From the cell containing the given text, extract its center point as [x, y] coordinate. 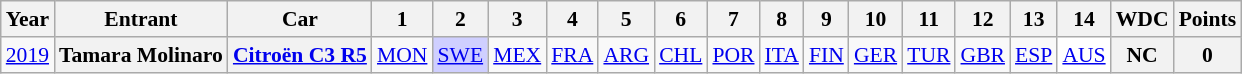
GBR [982, 55]
8 [782, 19]
NC [1142, 55]
ITA [782, 55]
MEX [517, 55]
1 [402, 19]
0 [1208, 55]
WDC [1142, 19]
3 [517, 19]
POR [733, 55]
10 [876, 19]
ESP [1034, 55]
Citroën C3 R5 [300, 55]
FIN [826, 55]
GER [876, 55]
AUS [1084, 55]
14 [1084, 19]
Points [1208, 19]
TUR [928, 55]
CHL [680, 55]
9 [826, 19]
Car [300, 19]
Entrant [141, 19]
7 [733, 19]
Year [28, 19]
Tamara Molinaro [141, 55]
4 [572, 19]
2 [460, 19]
MON [402, 55]
13 [1034, 19]
12 [982, 19]
2019 [28, 55]
5 [626, 19]
11 [928, 19]
FRA [572, 55]
SWE [460, 55]
ARG [626, 55]
6 [680, 19]
